Search for the cell housing the specified text and yield its [x, y] center coordinate. 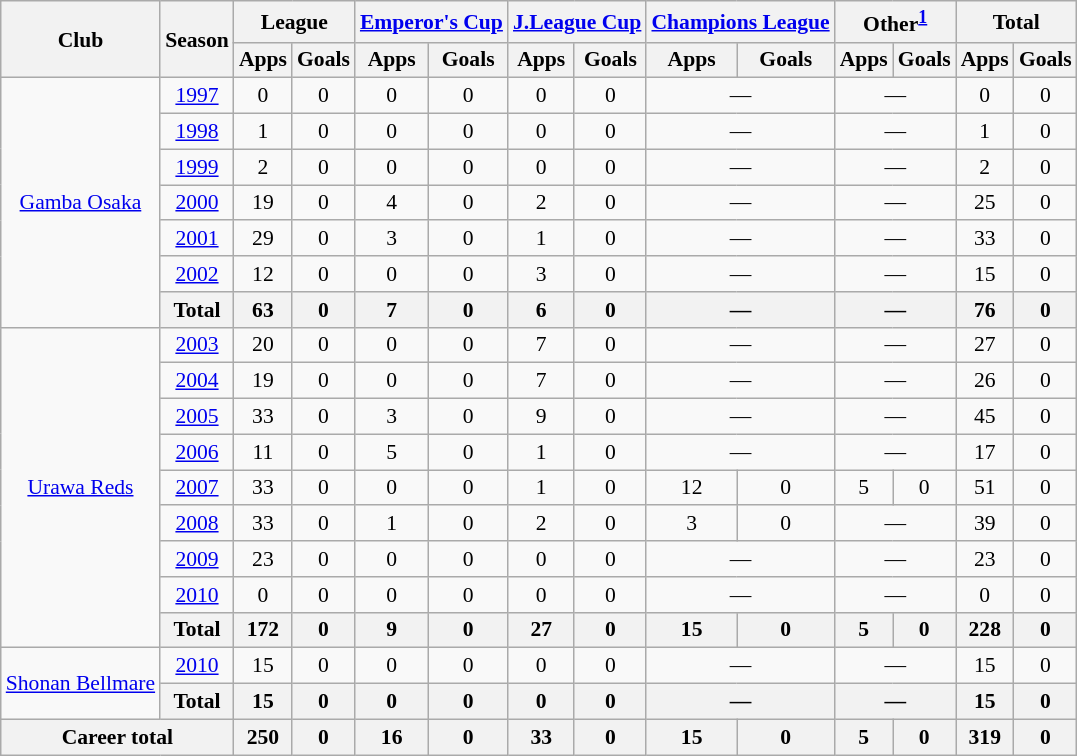
228 [985, 630]
17 [985, 452]
16 [392, 737]
11 [263, 452]
29 [263, 239]
319 [985, 737]
250 [263, 737]
20 [263, 345]
Champions League [740, 22]
Season [197, 40]
4 [392, 203]
Career total [118, 737]
6 [541, 310]
2008 [197, 524]
2005 [197, 417]
J.League Cup [577, 22]
51 [985, 488]
1998 [197, 132]
39 [985, 524]
63 [263, 310]
2007 [197, 488]
1999 [197, 167]
76 [985, 310]
Urawa Reds [80, 488]
2000 [197, 203]
2006 [197, 452]
Gamba Osaka [80, 202]
2001 [197, 239]
2003 [197, 345]
Shonan Bellmare [80, 684]
League [294, 22]
2004 [197, 381]
Club [80, 40]
2002 [197, 274]
1997 [197, 96]
Other1 [896, 22]
45 [985, 417]
172 [263, 630]
26 [985, 381]
25 [985, 203]
2009 [197, 559]
Emperor's Cup [432, 22]
